Return (x, y) of the center of cell containing provided text 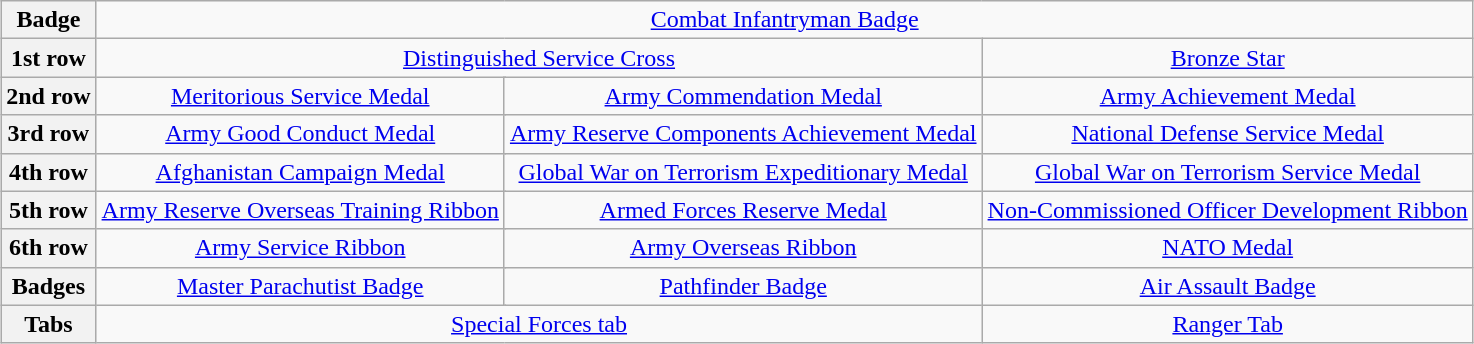
4th row (48, 172)
Meritorious Service Medal (300, 96)
1st row (48, 58)
Badges (48, 286)
Badge (48, 20)
3rd row (48, 134)
Global War on Terrorism Service Medal (1228, 172)
Special Forces tab (539, 324)
Army Service Ribbon (300, 248)
Air Assault Badge (1228, 286)
Combat Infantryman Badge (784, 20)
Distinguished Service Cross (539, 58)
Afghanistan Campaign Medal (300, 172)
Non-Commissioned Officer Development Ribbon (1228, 210)
Bronze Star (1228, 58)
Army Reserve Overseas Training Ribbon (300, 210)
Army Overseas Ribbon (743, 248)
Tabs (48, 324)
Pathfinder Badge (743, 286)
6th row (48, 248)
National Defense Service Medal (1228, 134)
Armed Forces Reserve Medal (743, 210)
Army Achievement Medal (1228, 96)
5th row (48, 210)
2nd row (48, 96)
Army Reserve Components Achievement Medal (743, 134)
Master Parachutist Badge (300, 286)
Army Good Conduct Medal (300, 134)
Army Commendation Medal (743, 96)
NATO Medal (1228, 248)
Ranger Tab (1228, 324)
Global War on Terrorism Expeditionary Medal (743, 172)
